Extract the (x, y) coordinate from the center of the cell holding the provided text.  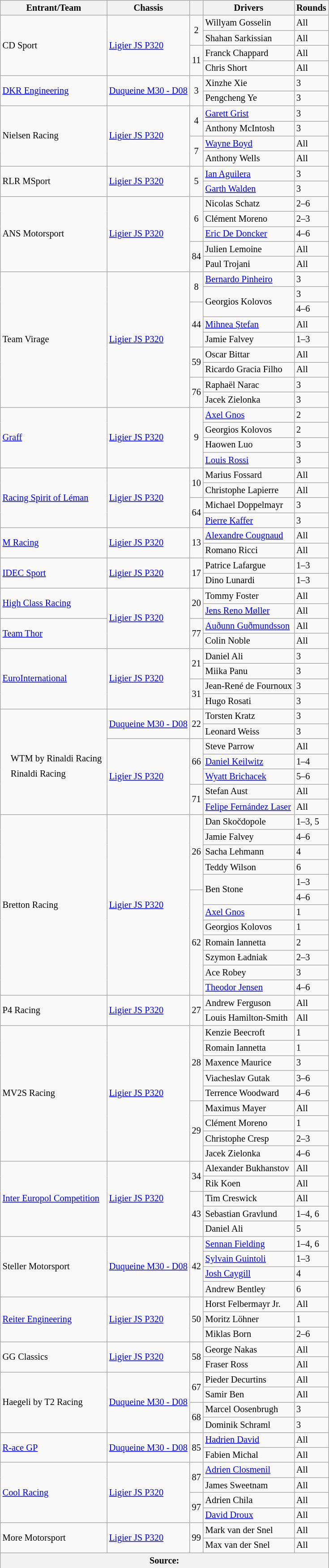
Haowen Luo (249, 445)
Maximus Mayer (249, 1108)
Ben Stone (249, 889)
Andrew Bentley (249, 1289)
87 (197, 1477)
Garett Grist (249, 113)
Willyam Gosselin (249, 23)
Miika Panu (249, 671)
Colin Noble (249, 641)
44 (197, 324)
Ace Robey (249, 972)
Steve Parrow (249, 747)
Anthony Wells (249, 159)
Max van der Snel (249, 1545)
85 (197, 1448)
Team Thor (54, 633)
More Motorsport (54, 1538)
34 (197, 1176)
66 (197, 761)
5–6 (312, 777)
64 (197, 512)
Kenzie Beecroft (249, 1033)
3–6 (312, 1078)
EuroInternational (54, 679)
Shahan Sarkissian (249, 38)
59 (197, 362)
Auðunn Guðmundsson (249, 626)
62 (197, 942)
Eric De Doncker (249, 234)
Rounds (312, 8)
68 (197, 1417)
MV2S Racing (54, 1093)
50 (197, 1319)
Jens Reno Møller (249, 611)
Inter Europol Competition (54, 1199)
Christophe Lapierre (249, 490)
Entrant/Team (54, 8)
Adrien Closmenil (249, 1470)
Wyatt Brichacek (249, 777)
Julien Lemoine (249, 249)
Reiter Engineering (54, 1319)
20 (197, 603)
31 (197, 693)
99 (197, 1538)
84 (197, 256)
8 (197, 287)
Dan Skočdopole (249, 822)
21 (197, 664)
76 (197, 392)
Nielsen Racing (54, 136)
ANS Motorsport (54, 234)
Theodor Jensen (249, 988)
77 (197, 633)
Drivers (249, 8)
CD Sport (54, 46)
Oscar Bittar (249, 354)
22 (197, 724)
Xinzhe Xie (249, 83)
Raphaël Narac (249, 385)
David Droux (249, 1515)
Michael Doppelmayr (249, 505)
Cool Racing (54, 1492)
Miklas Born (249, 1334)
9 (197, 437)
Alexander Bukhanstov (249, 1168)
11 (197, 60)
Mark van der Snel (249, 1530)
Bretton Racing (54, 905)
1–4 (312, 761)
Tim Creswick (249, 1199)
RLR MSport (54, 181)
George Nakas (249, 1349)
IDEC Sport (54, 573)
7 (197, 150)
Sebastian Gravlund (249, 1214)
17 (197, 573)
Andrew Ferguson (249, 1003)
Mihnea Ștefan (249, 324)
Dominik Schraml (249, 1425)
Source: (165, 1560)
Maxence Maurice (249, 1063)
Leonard Weiss (249, 731)
43 (197, 1214)
WTM by Rinaldi Racing (56, 758)
James Sweetnam (249, 1485)
Pierre Kaffer (249, 520)
26 (197, 852)
Daniel Keilwitz (249, 761)
Sennan Fielding (249, 1244)
Viacheslav Gutak (249, 1078)
Adrien Chila (249, 1500)
42 (197, 1267)
Teddy Wilson (249, 867)
Anthony McIntosh (249, 129)
Garth Walden (249, 189)
Christophe Cresp (249, 1138)
Team Virage (54, 339)
Horst Felbermayr Jr. (249, 1304)
P4 Racing (54, 1010)
Rinaldi Racing (56, 774)
Samir Ben (249, 1395)
10 (197, 483)
Marcel Oosenbrugh (249, 1409)
58 (197, 1357)
Hadrien David (249, 1440)
M Racing (54, 543)
Haegeli by T2 Racing (54, 1402)
Alexandre Cougnaud (249, 535)
R-ace GP (54, 1448)
1–3, 5 (312, 822)
Ian Aguilera (249, 174)
Nicolas Schatz (249, 204)
Dino Lunardi (249, 580)
WTM by Rinaldi Racing Rinaldi Racing (54, 761)
Louis Rossi (249, 460)
Paul Trojani (249, 264)
Tommy Foster (249, 596)
27 (197, 1010)
Sylvain Guintoli (249, 1259)
High Class Racing (54, 603)
Romano Ricci (249, 550)
Fraser Ross (249, 1364)
Bernardo Pinheiro (249, 279)
71 (197, 799)
Pieder Decurtins (249, 1379)
Stefan Aust (249, 791)
Chris Short (249, 68)
Terrence Woodward (249, 1093)
Racing Spirit of Léman (54, 498)
Ricardo Gracia Filho (249, 369)
Josh Caygill (249, 1274)
28 (197, 1063)
Louis Hamilton-Smith (249, 1018)
67 (197, 1387)
Fabien Michal (249, 1455)
Hugo Rosati (249, 701)
Marius Fossard (249, 475)
DKR Engineering (54, 90)
Chassis (149, 8)
GG Classics (54, 1357)
Sacha Lehmann (249, 852)
Szymon Ładniak (249, 958)
29 (197, 1130)
Franck Chappard (249, 53)
Moritz Löhner (249, 1319)
Jean-René de Fournoux (249, 686)
Steller Motorsport (54, 1267)
Felipe Fernández Laser (249, 807)
Graff (54, 437)
Rik Koen (249, 1184)
Wayne Boyd (249, 143)
97 (197, 1508)
Torsten Kratz (249, 716)
Pengcheng Ye (249, 98)
13 (197, 543)
Patrice Lafargue (249, 566)
